Pinpoint the cell where the given text exists, returning its [X, Y] midpoint coordinate. 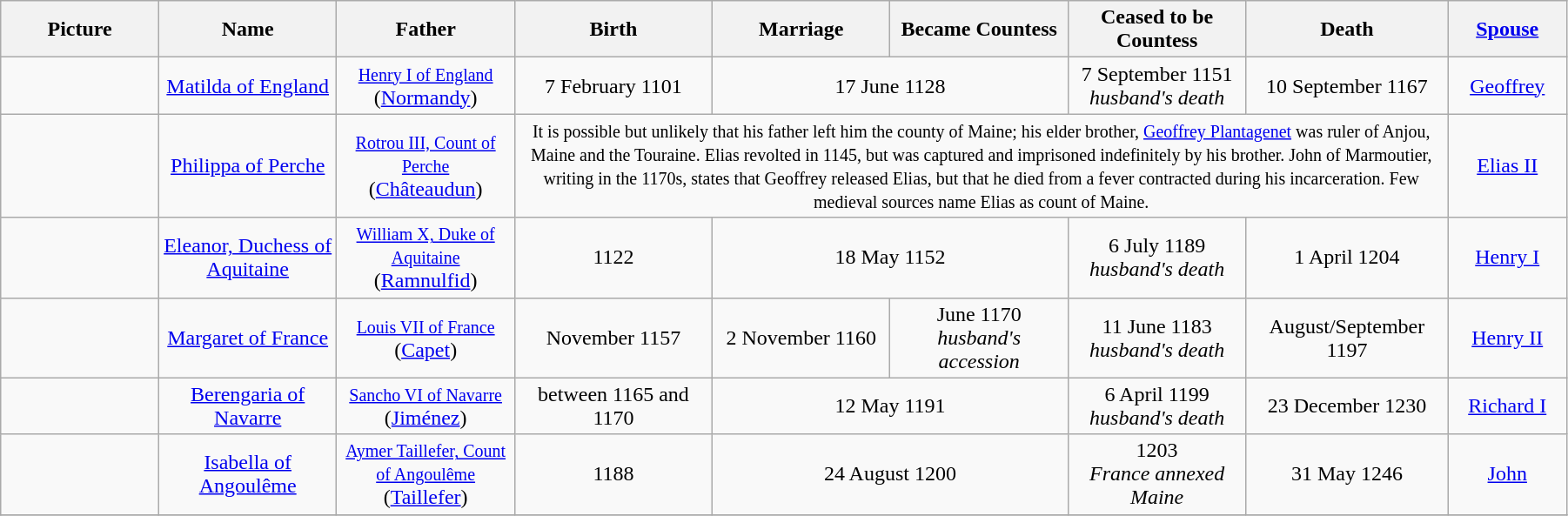
John [1507, 474]
Spouse [1507, 30]
6 July 1189husband's death [1156, 258]
Elias II [1507, 165]
November 1157 [613, 338]
Louis VII of France(Capet) [426, 338]
1122 [613, 258]
17 June 1128 [891, 85]
William X, Duke of Aquitaine(Ramnulfid) [426, 258]
Richard I [1507, 405]
18 May 1152 [891, 258]
23 December 1230 [1347, 405]
Aymer Taillefer, Count of Angoulême(Taillefer) [426, 474]
between 1165 and 1170 [613, 405]
31 May 1246 [1347, 474]
Matilda of England [247, 85]
Father [426, 30]
7 September 1151husband's death [1156, 85]
24 August 1200 [891, 474]
7 February 1101 [613, 85]
1 April 1204 [1347, 258]
Name [247, 30]
Henry II [1507, 338]
Picture [80, 30]
Became Countess [979, 30]
1203France annexed Maine [1156, 474]
Henry I [1507, 258]
10 September 1167 [1347, 85]
Death [1347, 30]
Geoffrey [1507, 85]
1188 [613, 474]
Isabella of Angoulême [247, 474]
Henry I of England(Normandy) [426, 85]
12 May 1191 [891, 405]
2 November 1160 [801, 338]
Berengaria of Navarre [247, 405]
Margaret of France [247, 338]
6 April 1199husband's death [1156, 405]
Eleanor, Duchess of Aquitaine [247, 258]
Rotrou III, Count of Perche(Châteaudun) [426, 165]
11 June 1183husband's death [1156, 338]
Birth [613, 30]
Ceased to be Countess [1156, 30]
June 1170husband's accession [979, 338]
Philippa of Perche [247, 165]
Marriage [801, 30]
August/September 1197 [1347, 338]
Sancho VI of Navarre(Jiménez) [426, 405]
